Output the (X, Y) coordinate of the center of the cell containing the given text.  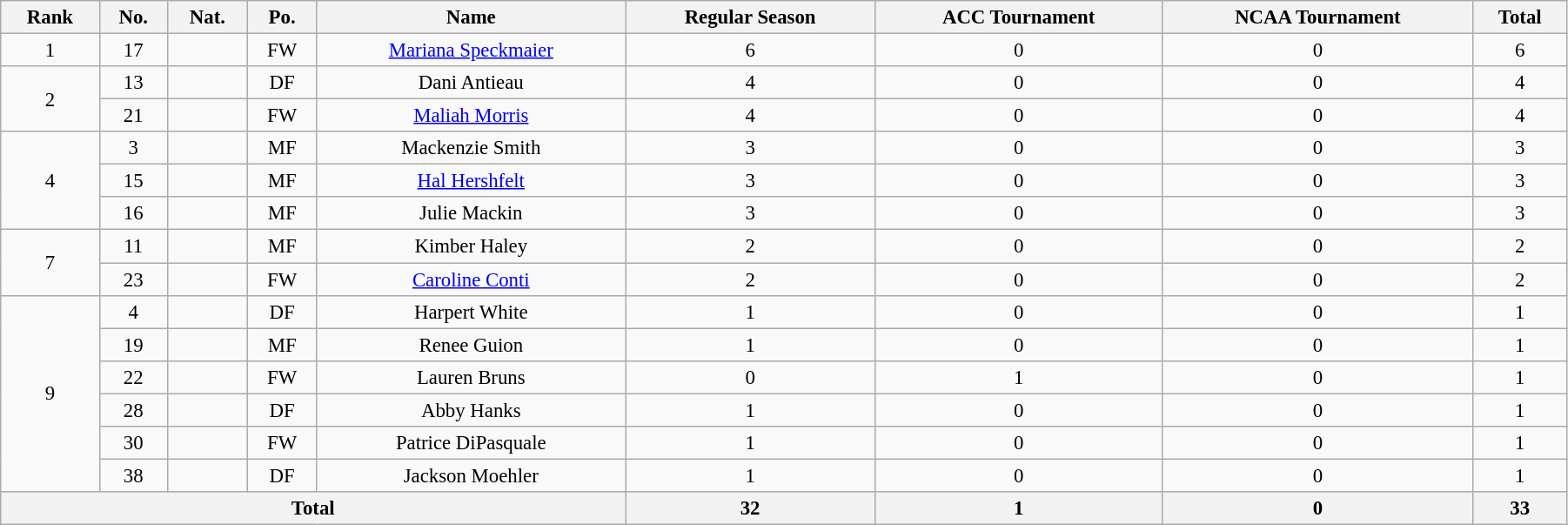
21 (133, 116)
NCAA Tournament (1317, 17)
Lauren Bruns (472, 377)
16 (133, 213)
Patrice DiPasquale (472, 443)
Regular Season (750, 17)
Mariana Speckmaier (472, 50)
Nat. (207, 17)
Kimber Haley (472, 246)
Mackenzie Smith (472, 148)
Renee Guion (472, 345)
Caroline Conti (472, 279)
Julie Mackin (472, 213)
Po. (282, 17)
Abby Hanks (472, 410)
Rank (50, 17)
Jackson Moehler (472, 475)
Maliah Morris (472, 116)
9 (50, 394)
7 (50, 263)
Hal Hershfelt (472, 181)
No. (133, 17)
17 (133, 50)
22 (133, 377)
13 (133, 83)
23 (133, 279)
15 (133, 181)
Harpert White (472, 312)
28 (133, 410)
30 (133, 443)
38 (133, 475)
32 (750, 508)
11 (133, 246)
Name (472, 17)
ACC Tournament (1018, 17)
Dani Antieau (472, 83)
33 (1519, 508)
19 (133, 345)
